Detect which cell encompasses the target text, then output its [x, y] center coordinate. 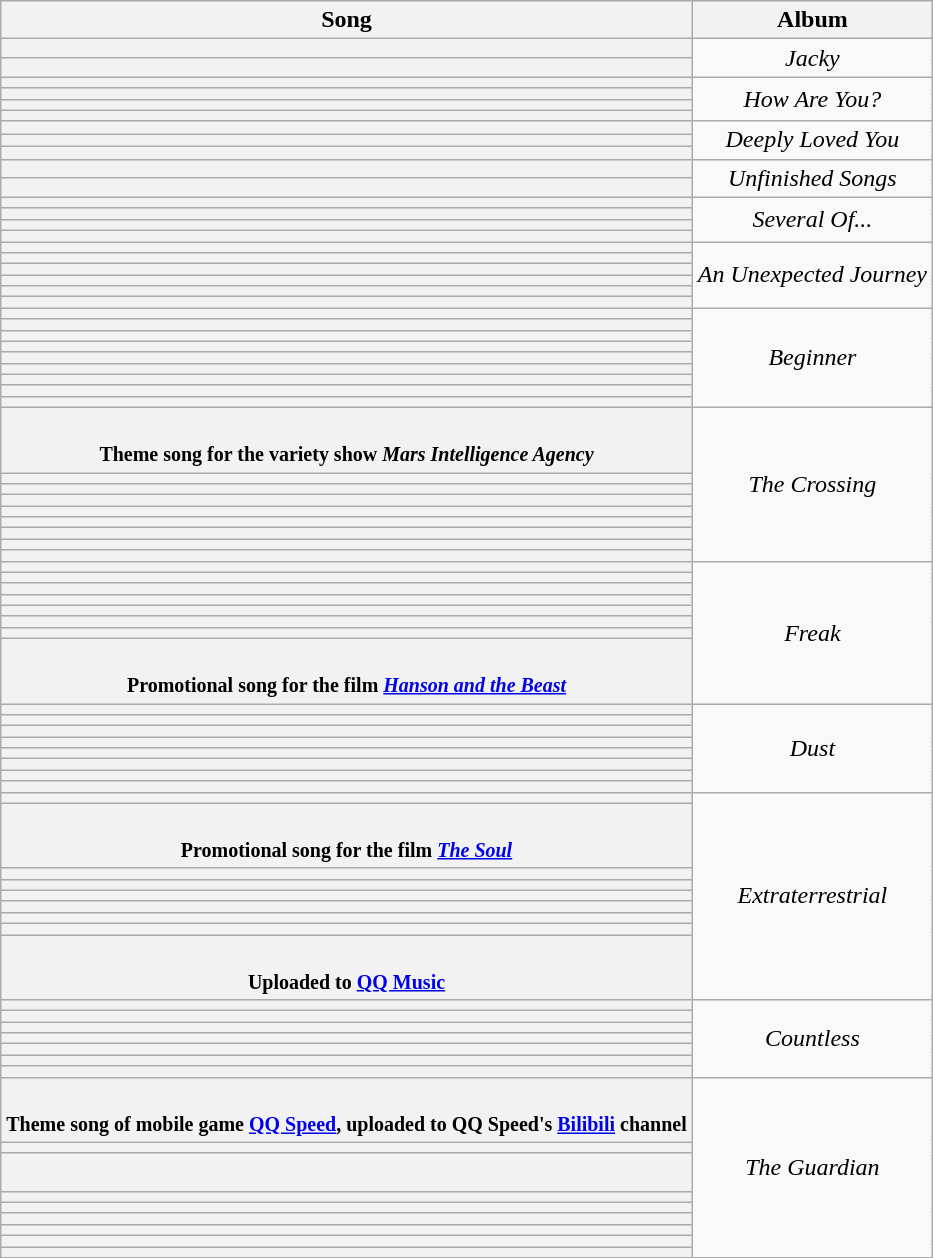
Theme song of mobile game QQ Speed, uploaded to QQ Speed's Bilibili channel [347, 1110]
Extraterrestrial [812, 896]
How Are You? [812, 99]
Countless [812, 1038]
Album [812, 20]
Theme song for the variety show Mars Intelligence Agency [347, 440]
Several Of... [812, 219]
Freak [812, 632]
Song [347, 20]
Promotional song for the film The Soul [347, 836]
An Unexpected Journey [812, 275]
Jacky [812, 58]
The Crossing [812, 484]
Beginner [812, 358]
Unfinished Songs [812, 178]
Deeply Loved You [812, 140]
Uploaded to QQ Music [347, 966]
Promotional song for the film Hanson and the Beast [347, 670]
Dust [812, 748]
The Guardian [812, 1168]
